Output the [x, y] coordinate of the center of the cell containing the given text.  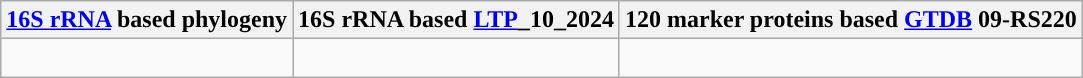
16S rRNA based phylogeny [147, 20]
16S rRNA based LTP_10_2024 [456, 20]
120 marker proteins based GTDB 09-RS220 [850, 20]
